Scan for the cell matching the given text and deliver its [x, y] coordinate at center. 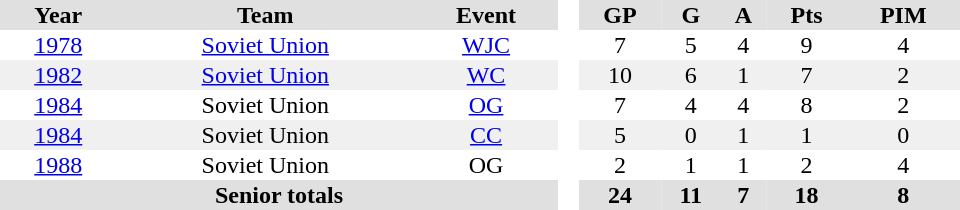
G [690, 15]
1978 [58, 45]
10 [620, 75]
WC [486, 75]
24 [620, 195]
PIM [903, 15]
Senior totals [279, 195]
CC [486, 135]
WJC [486, 45]
Team [265, 15]
1982 [58, 75]
1988 [58, 165]
9 [807, 45]
Event [486, 15]
Year [58, 15]
6 [690, 75]
18 [807, 195]
11 [690, 195]
Pts [807, 15]
GP [620, 15]
A [743, 15]
